Search for the cell housing the specified text and yield its (X, Y) center coordinate. 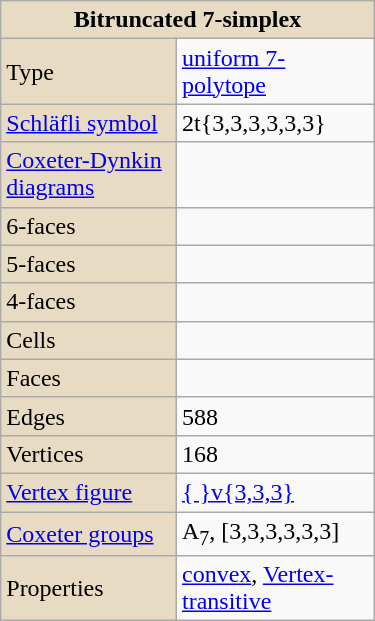
uniform 7-polytope (275, 72)
Cells (89, 340)
2t{3,3,3,3,3,3} (275, 123)
Vertices (89, 454)
Properties (89, 588)
Bitruncated 7-simplex (188, 20)
5-faces (89, 264)
588 (275, 416)
Coxeter groups (89, 534)
Coxeter-Dynkin diagrams (89, 174)
Schläfli symbol (89, 123)
convex, Vertex-transitive (275, 588)
6-faces (89, 226)
Type (89, 72)
168 (275, 454)
4-faces (89, 302)
{ }v{3,3,3} (275, 492)
Edges (89, 416)
Vertex figure (89, 492)
A7, [3,3,3,3,3,3] (275, 534)
Faces (89, 378)
